Identify which cell holds the provided text, then report its [X, Y] central coordinate. 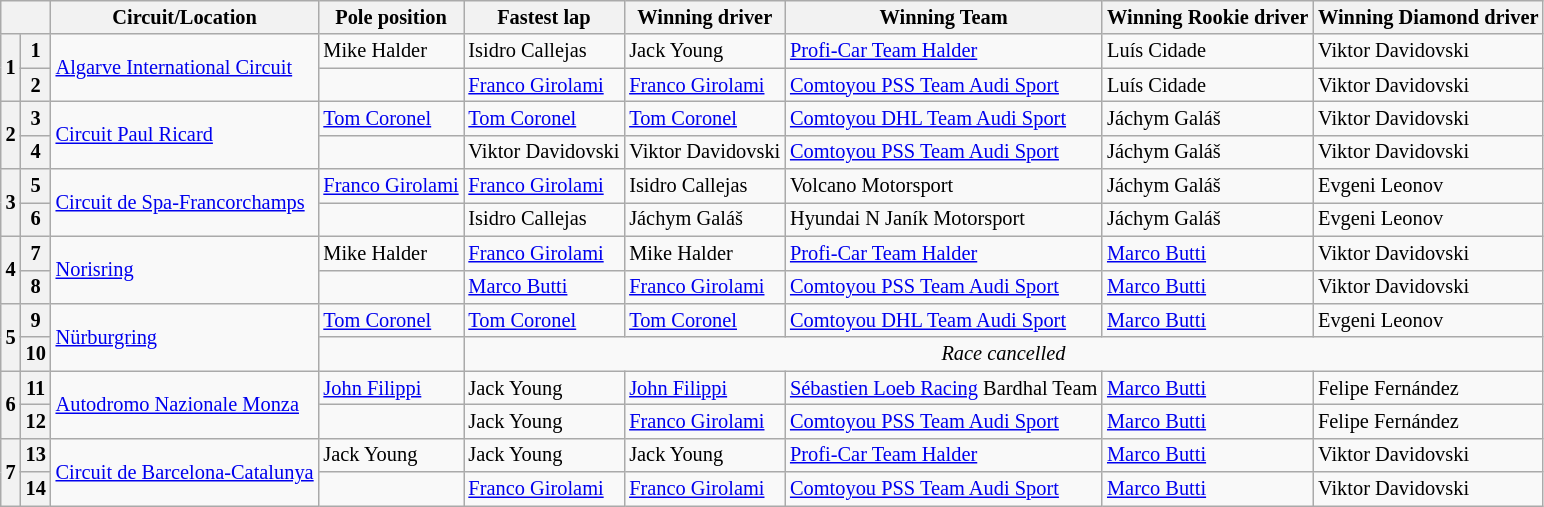
Volcano Motorsport [944, 186]
Winning Rookie driver [1208, 17]
Winning Team [944, 17]
Sébastien Loeb Racing Bardhal Team [944, 388]
Fastest lap [544, 17]
Hyundai N Janík Motorsport [944, 219]
Nürburgring [185, 336]
Circuit de Spa-Francorchamps [185, 202]
Circuit de Barcelona-Catalunya [185, 472]
Winning Diamond driver [1428, 17]
Winning driver [704, 17]
Circuit Paul Ricard [185, 134]
Pole position [390, 17]
11 [36, 388]
12 [36, 421]
13 [36, 455]
9 [36, 320]
Norisring [185, 270]
14 [36, 489]
8 [36, 287]
Circuit/Location [185, 17]
Race cancelled [1004, 354]
Autodromo Nazionale Monza [185, 404]
Algarve International Circuit [185, 68]
10 [36, 354]
